Output the (X, Y) coordinate of the center of the cell containing the given text.  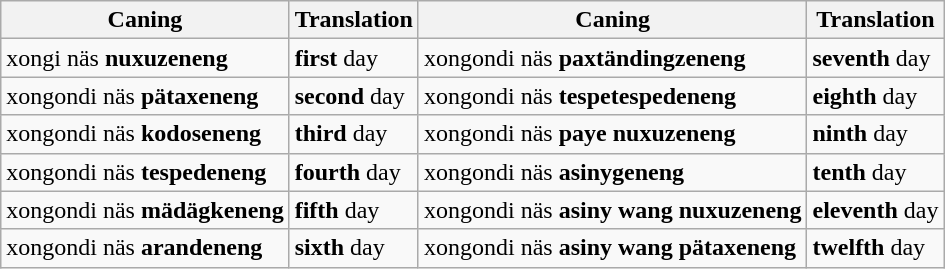
twelfth day (876, 248)
ninth day (876, 134)
xongondi näs asiny wang pätaxeneng (612, 248)
tenth day (876, 172)
fifth day (354, 210)
seventh day (876, 58)
xongondi näs pätaxeneng (145, 96)
xongondi näs tespedeneng (145, 172)
xongondi näs asinygeneng (612, 172)
first day (354, 58)
xongondi näs kodoseneng (145, 134)
xongondi näs arandeneng (145, 248)
eleventh day (876, 210)
xongondi näs paxtändingzeneng (612, 58)
xongondi näs asiny wang nuxuzeneng (612, 210)
xongondi näs paye nuxuzeneng (612, 134)
fourth day (354, 172)
eighth day (876, 96)
third day (354, 134)
xongondi näs mädägkeneng (145, 210)
second day (354, 96)
xongondi näs tespetespedeneng (612, 96)
xongi näs nuxuzeneng (145, 58)
sixth day (354, 248)
